Scan for the cell matching the given text and deliver its (x, y) coordinate at center. 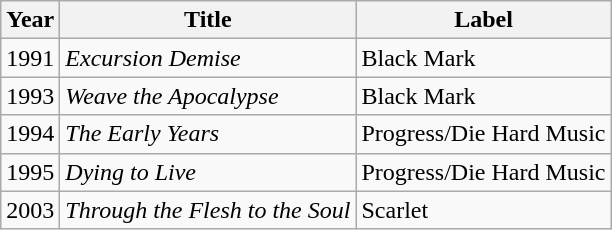
2003 (30, 210)
Dying to Live (208, 172)
1994 (30, 134)
Year (30, 20)
Scarlet (484, 210)
1991 (30, 58)
Weave the Apocalypse (208, 96)
Excursion Demise (208, 58)
Label (484, 20)
Title (208, 20)
Through the Flesh to the Soul (208, 210)
1993 (30, 96)
1995 (30, 172)
The Early Years (208, 134)
